Search for the cell housing the specified text and yield its [X, Y] center coordinate. 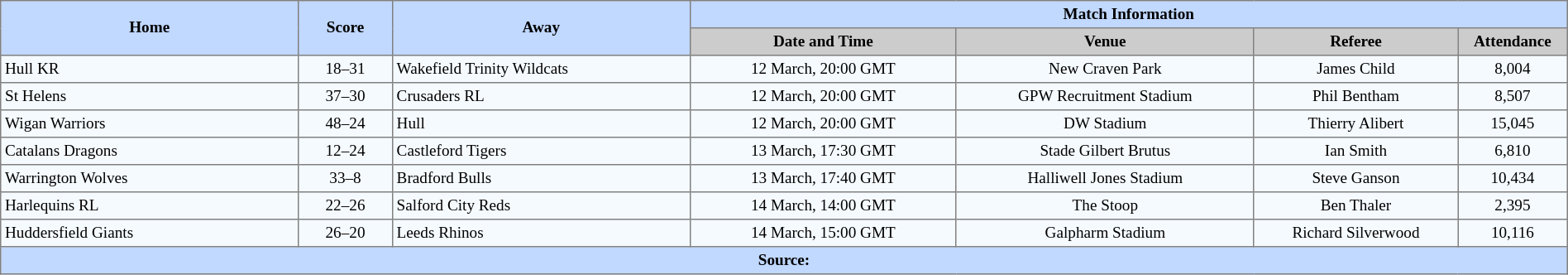
Steve Ganson [1355, 179]
Score [346, 28]
Warrington Wolves [150, 179]
Hull KR [150, 70]
Harlequins RL [150, 205]
18–31 [346, 70]
Hull [541, 124]
DW Stadium [1105, 124]
13 March, 17:40 GMT [823, 179]
Castleford Tigers [541, 151]
The Stoop [1105, 205]
Referee [1355, 41]
2,395 [1513, 205]
Catalans Dragons [150, 151]
12–24 [346, 151]
Away [541, 28]
Leeds Rhinos [541, 234]
Crusaders RL [541, 96]
Ian Smith [1355, 151]
Match Information [1128, 15]
Home [150, 28]
Thierry Alibert [1355, 124]
Bradford Bulls [541, 179]
Richard Silverwood [1355, 234]
Wigan Warriors [150, 124]
10,116 [1513, 234]
13 March, 17:30 GMT [823, 151]
Salford City Reds [541, 205]
10,434 [1513, 179]
37–30 [346, 96]
26–20 [346, 234]
Galpharm Stadium [1105, 234]
Venue [1105, 41]
Halliwell Jones Stadium [1105, 179]
Stade Gilbert Brutus [1105, 151]
33–8 [346, 179]
8,507 [1513, 96]
Source: [784, 260]
Huddersfield Giants [150, 234]
Phil Bentham [1355, 96]
48–24 [346, 124]
Wakefield Trinity Wildcats [541, 70]
8,004 [1513, 70]
Ben Thaler [1355, 205]
Attendance [1513, 41]
Date and Time [823, 41]
22–26 [346, 205]
6,810 [1513, 151]
GPW Recruitment Stadium [1105, 96]
14 March, 15:00 GMT [823, 234]
New Craven Park [1105, 70]
15,045 [1513, 124]
James Child [1355, 70]
14 March, 14:00 GMT [823, 205]
St Helens [150, 96]
